Scan for the cell matching the given text and deliver its [x, y] coordinate at center. 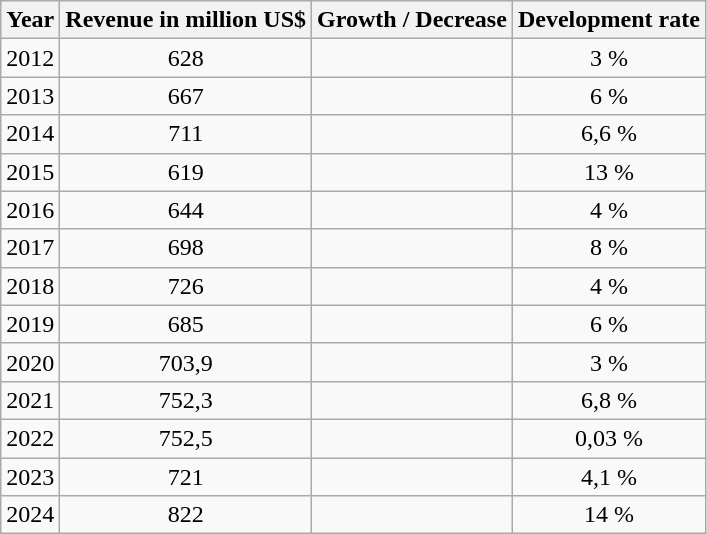
6,8 % [608, 400]
2012 [30, 58]
2018 [30, 286]
Revenue in million US$ [186, 20]
752,3 [186, 400]
703,9 [186, 362]
Development rate [608, 20]
Year [30, 20]
2019 [30, 324]
0,03 % [608, 438]
698 [186, 248]
619 [186, 172]
711 [186, 134]
4,1 % [608, 477]
2023 [30, 477]
8 % [608, 248]
2020 [30, 362]
667 [186, 96]
6,6 % [608, 134]
2014 [30, 134]
2024 [30, 515]
14 % [608, 515]
752,5 [186, 438]
644 [186, 210]
2022 [30, 438]
Growth / Decrease [412, 20]
685 [186, 324]
726 [186, 286]
13 % [608, 172]
2015 [30, 172]
2017 [30, 248]
2016 [30, 210]
721 [186, 477]
822 [186, 515]
628 [186, 58]
2021 [30, 400]
2013 [30, 96]
